Provide the [x, y] coordinate of the cell's center where the given text is located.  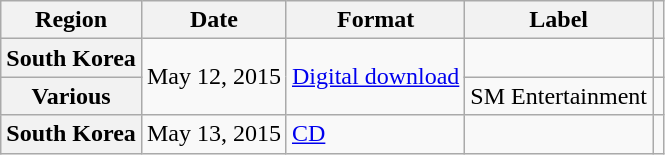
Date [214, 20]
May 12, 2015 [214, 77]
Digital download [375, 77]
Label [559, 20]
Region [72, 20]
May 13, 2015 [214, 134]
SM Entertainment [559, 96]
Various [72, 96]
Format [375, 20]
CD [375, 134]
